Extract the (X, Y) coordinate from the center of the cell holding the provided text.  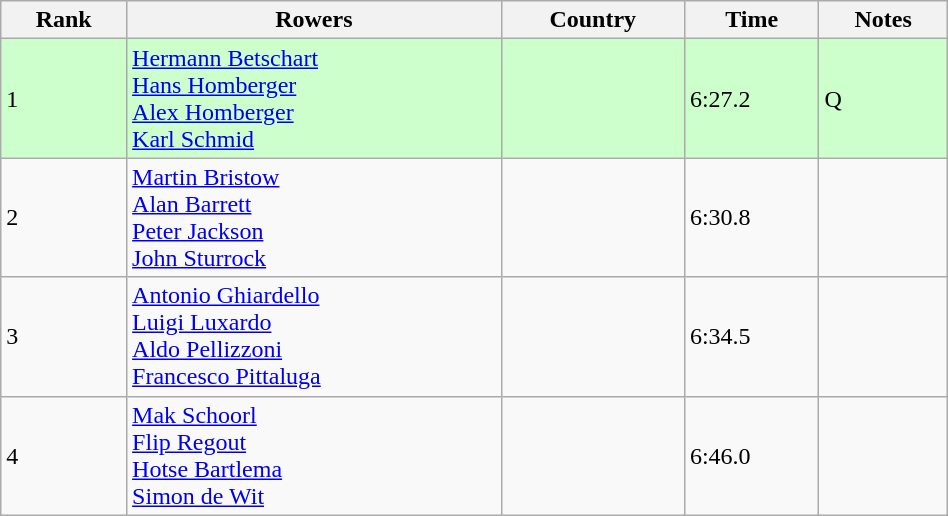
1 (64, 98)
6:34.5 (752, 336)
Mak SchoorlFlip RegoutHotse BartlemaSimon de Wit (314, 456)
Hermann BetschartHans HombergerAlex HombergerKarl Schmid (314, 98)
3 (64, 336)
Rowers (314, 20)
Rank (64, 20)
Time (752, 20)
Country (592, 20)
6:27.2 (752, 98)
2 (64, 218)
Q (883, 98)
Notes (883, 20)
4 (64, 456)
6:46.0 (752, 456)
Martin BristowAlan BarrettPeter JacksonJohn Sturrock (314, 218)
6:30.8 (752, 218)
Antonio GhiardelloLuigi LuxardoAldo PellizzoniFrancesco Pittaluga (314, 336)
